For the text-containing cell, return its midpoint in [x, y] coordinate format. 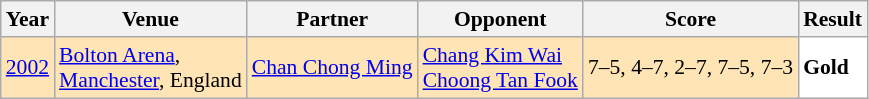
Chang Kim Wai Choong Tan Fook [500, 68]
Bolton Arena,Manchester, England [150, 68]
Year [28, 19]
2002 [28, 68]
Chan Chong Ming [332, 68]
Score [690, 19]
Result [832, 19]
Venue [150, 19]
Gold [832, 68]
7–5, 4–7, 2–7, 7–5, 7–3 [690, 68]
Opponent [500, 19]
Partner [332, 19]
